Return [x, y] of the center of cell containing provided text 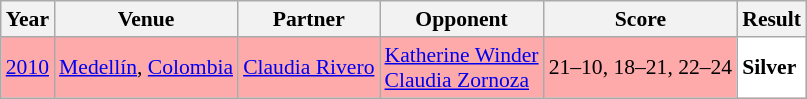
2010 [28, 68]
Partner [308, 19]
Silver [772, 68]
Result [772, 19]
21–10, 18–21, 22–24 [641, 68]
Year [28, 19]
Opponent [462, 19]
Katherine Winder Claudia Zornoza [462, 68]
Medellín, Colombia [146, 68]
Venue [146, 19]
Claudia Rivero [308, 68]
Score [641, 19]
